Determine the [X, Y] coordinate at the center of the cell enclosing the given text.  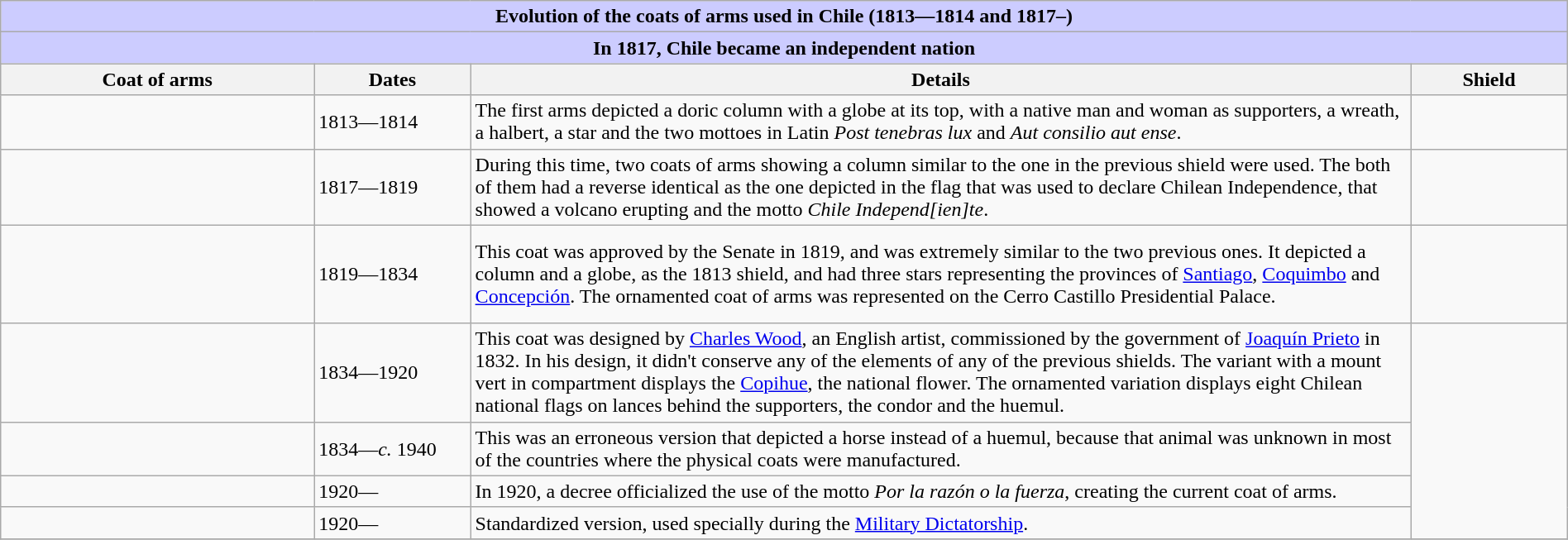
In 1920, a decree officialized the use of the motto Por la razón o la fuerza, creating the current coat of arms. [941, 491]
Coat of arms [157, 79]
1819—1834 [392, 275]
Dates [392, 79]
In 1817, Chile became an independent nation [784, 48]
1834—1920 [392, 372]
Evolution of the coats of arms used in Chile (1813—1814 and 1817–) [784, 17]
Standardized version, used specially during the Military Dictatorship. [941, 523]
Details [941, 79]
1813—1814 [392, 122]
Shield [1489, 79]
1817—1819 [392, 187]
1834—c. 1940 [392, 448]
